Output the (x, y) coordinate of the center of the cell containing the given text.  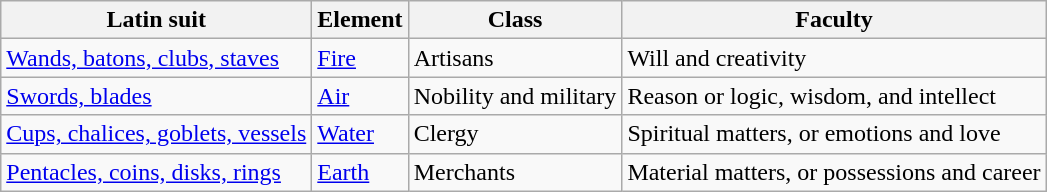
Fire (360, 58)
Spiritual matters, or emotions and love (834, 134)
Cups, chalices, goblets, vessels (156, 134)
Pentacles, coins, disks, rings (156, 172)
Wands, batons, clubs, staves (156, 58)
Nobility and military (515, 96)
Class (515, 20)
Will and creativity (834, 58)
Latin suit (156, 20)
Reason or logic, wisdom, and intellect (834, 96)
Artisans (515, 58)
Earth (360, 172)
Swords, blades (156, 96)
Merchants (515, 172)
Air (360, 96)
Clergy (515, 134)
Element (360, 20)
Faculty (834, 20)
Water (360, 134)
Material matters, or possessions and career (834, 172)
